Detect which cell encompasses the target text, then output its [x, y] center coordinate. 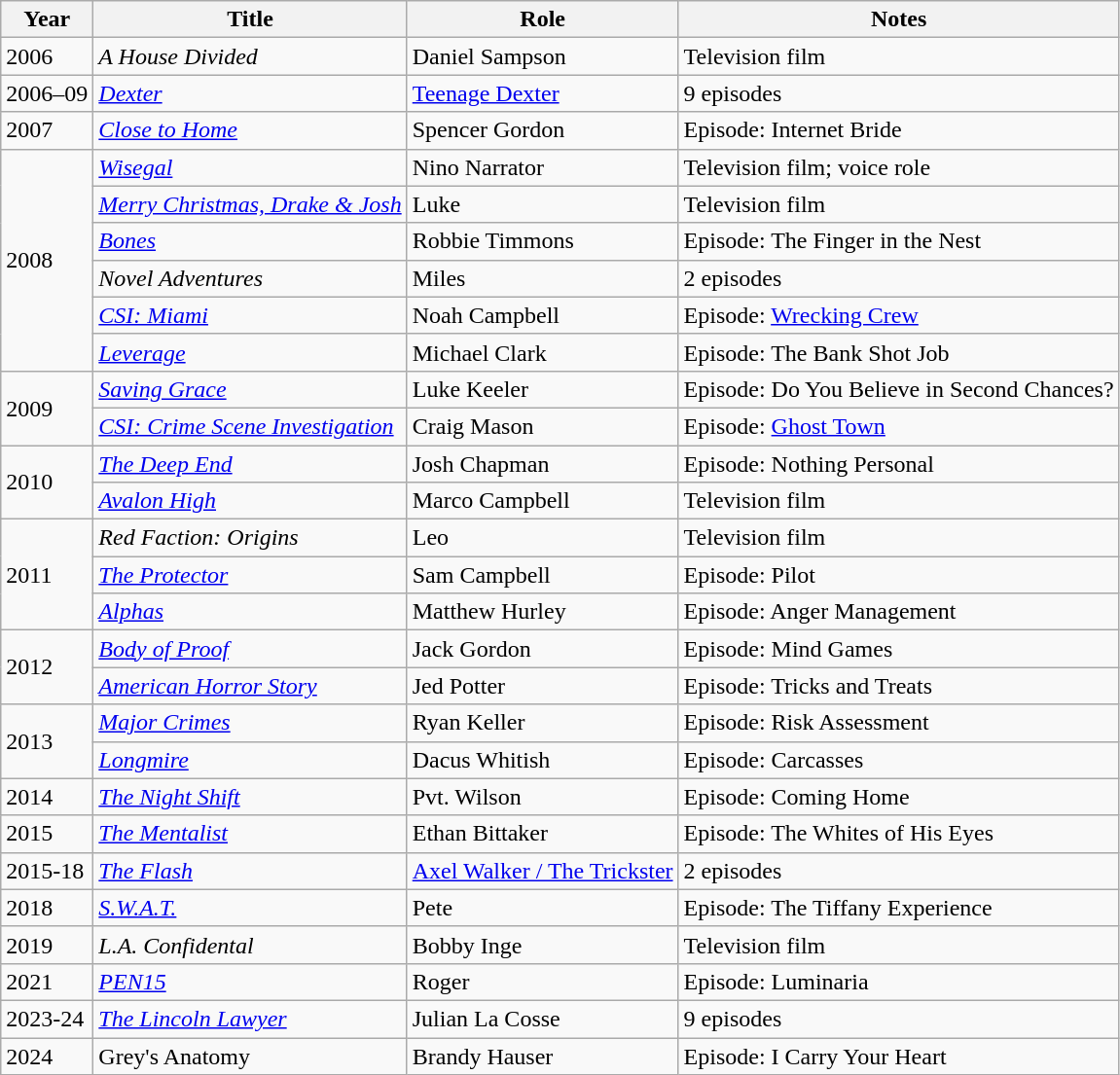
Episode: Risk Assessment [899, 723]
2011 [47, 575]
2015-18 [47, 871]
Leo [543, 538]
2018 [47, 908]
Episode: Pilot [899, 575]
S.W.A.T. [250, 908]
2023-24 [47, 1019]
Episode: Luminaria [899, 982]
PEN15 [250, 982]
Sam Campbell [543, 575]
Craig Mason [543, 426]
Episode: The Finger in the Nest [899, 241]
A House Divided [250, 56]
American Horror Story [250, 686]
Television film; voice role [899, 167]
Miles [543, 278]
Jed Potter [543, 686]
2007 [47, 130]
Noah Campbell [543, 315]
2014 [47, 797]
Episode: I Carry Your Heart [899, 1056]
Saving Grace [250, 389]
2006 [47, 56]
2019 [47, 945]
Ethan Bittaker [543, 834]
Daniel Sampson [543, 56]
Major Crimes [250, 723]
2006–09 [47, 93]
Episode: Ghost Town [899, 426]
Matthew Hurley [543, 612]
Episode: Mind Games [899, 649]
The Lincoln Lawyer [250, 1019]
Merry Christmas, Drake & Josh [250, 204]
Bones [250, 241]
Ryan Keller [543, 723]
Luke Keeler [543, 389]
Notes [899, 19]
Close to Home [250, 130]
2009 [47, 408]
Role [543, 19]
Wisegal [250, 167]
Body of Proof [250, 649]
Marco Campbell [543, 501]
Episode: Anger Management [899, 612]
Red Faction: Origins [250, 538]
L.A. Confidental [250, 945]
Episode: Coming Home [899, 797]
The Mentalist [250, 834]
Alphas [250, 612]
Longmire [250, 760]
Episode: Carcasses [899, 760]
Episode: The Bank Shot Job [899, 352]
Roger [543, 982]
Episode: Internet Bride [899, 130]
2024 [47, 1056]
Michael Clark [543, 352]
Julian La Cosse [543, 1019]
Brandy Hauser [543, 1056]
2012 [47, 667]
The Protector [250, 575]
Axel Walker / The Trickster [543, 871]
2010 [47, 483]
Spencer Gordon [543, 130]
Year [47, 19]
Episode: Nothing Personal [899, 464]
Pete [543, 908]
Dexter [250, 93]
Episode: Tricks and Treats [899, 686]
Episode: Wrecking Crew [899, 315]
CSI: Miami [250, 315]
Bobby Inge [543, 945]
2008 [47, 260]
The Flash [250, 871]
Jack Gordon [543, 649]
The Night Shift [250, 797]
2013 [47, 741]
Luke [543, 204]
Episode: The Tiffany Experience [899, 908]
Episode: The Whites of His Eyes [899, 834]
Dacus Whitish [543, 760]
Nino Narrator [543, 167]
The Deep End [250, 464]
Josh Chapman [543, 464]
2021 [47, 982]
Robbie Timmons [543, 241]
2015 [47, 834]
Teenage Dexter [543, 93]
CSI: Crime Scene Investigation [250, 426]
Title [250, 19]
Pvt. Wilson [543, 797]
Episode: Do You Believe in Second Chances? [899, 389]
Leverage [250, 352]
Novel Adventures [250, 278]
Grey's Anatomy [250, 1056]
Avalon High [250, 501]
